Provide the [x, y] coordinate of the cell's center where the given text is located.  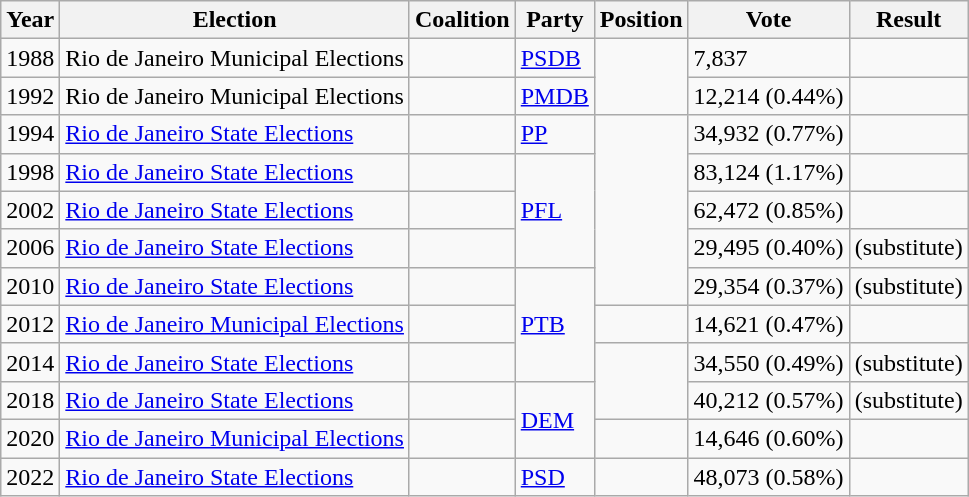
48,073 (0.58%) [768, 477]
Result [908, 20]
Party [554, 20]
2020 [30, 438]
Election [235, 20]
2010 [30, 286]
29,495 (0.40%) [768, 248]
Vote [768, 20]
Coalition [462, 20]
34,932 (0.77%) [768, 134]
PFL [554, 210]
PSD [554, 477]
14,621 (0.47%) [768, 324]
2018 [30, 400]
34,550 (0.49%) [768, 362]
7,837 [768, 58]
40,212 (0.57%) [768, 400]
1988 [30, 58]
83,124 (1.17%) [768, 172]
1994 [30, 134]
1998 [30, 172]
2012 [30, 324]
1992 [30, 96]
Position [641, 20]
PP [554, 134]
PTB [554, 324]
2014 [30, 362]
14,646 (0.60%) [768, 438]
Year [30, 20]
62,472 (0.85%) [768, 210]
2002 [30, 210]
2006 [30, 248]
PSDB [554, 58]
12,214 (0.44%) [768, 96]
DEM [554, 419]
PMDB [554, 96]
2022 [30, 477]
29,354 (0.37%) [768, 286]
